Output the [X, Y] coordinate of the center of the cell containing the given text.  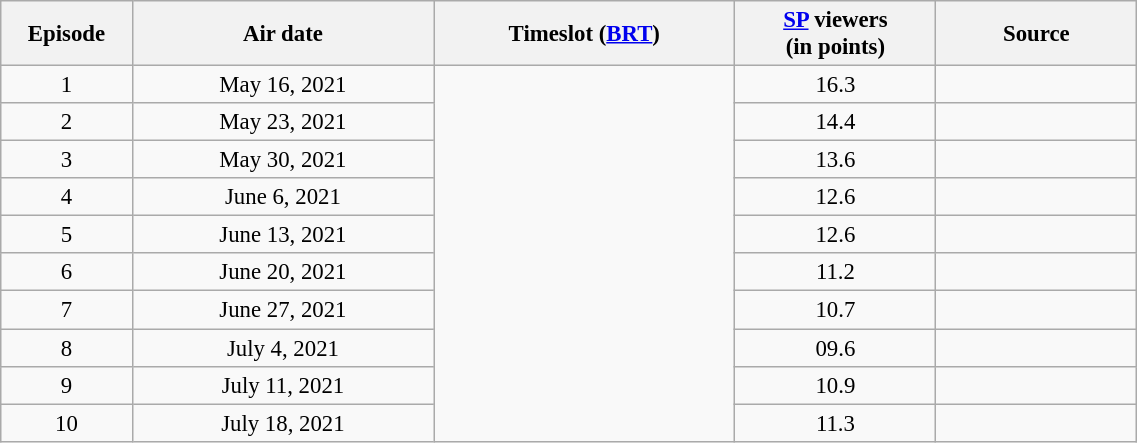
June 20, 2021 [282, 273]
1 [66, 85]
June 13, 2021 [282, 235]
4 [66, 197]
July 11, 2021 [282, 385]
16.3 [836, 85]
May 30, 2021 [282, 160]
July 18, 2021 [282, 423]
10.7 [836, 310]
Source [1036, 34]
3 [66, 160]
June 27, 2021 [282, 310]
5 [66, 235]
May 16, 2021 [282, 85]
09.6 [836, 348]
10 [66, 423]
May 23, 2021 [282, 122]
2 [66, 122]
7 [66, 310]
Air date [282, 34]
June 6, 2021 [282, 197]
8 [66, 348]
Timeslot (BRT) [584, 34]
11.3 [836, 423]
14.4 [836, 122]
SP viewers(in points) [836, 34]
13.6 [836, 160]
9 [66, 385]
July 4, 2021 [282, 348]
6 [66, 273]
10.9 [836, 385]
Episode [66, 34]
11.2 [836, 273]
